For the text-containing cell, return its midpoint in (x, y) coordinate format. 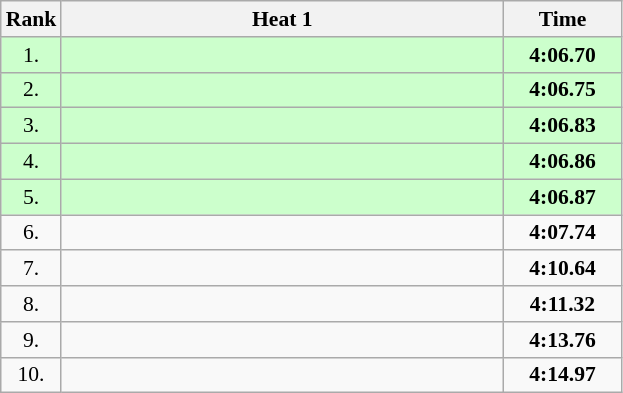
4:14.97 (562, 375)
4:06.70 (562, 55)
4:06.87 (562, 197)
5. (32, 197)
2. (32, 90)
8. (32, 304)
6. (32, 233)
4:11.32 (562, 304)
Heat 1 (282, 19)
7. (32, 269)
3. (32, 126)
1. (32, 55)
Time (562, 19)
4:06.86 (562, 162)
4:06.83 (562, 126)
10. (32, 375)
4:10.64 (562, 269)
Rank (32, 19)
4:06.75 (562, 90)
9. (32, 340)
4:13.76 (562, 340)
4. (32, 162)
4:07.74 (562, 233)
